Locate the cell with the specified text and output its (X, Y) center coordinate. 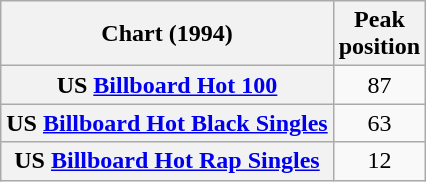
12 (379, 161)
Chart (1994) (167, 34)
87 (379, 85)
Peakposition (379, 34)
US Billboard Hot Rap Singles (167, 161)
US Billboard Hot 100 (167, 85)
US Billboard Hot Black Singles (167, 123)
63 (379, 123)
